Extract the (X, Y) coordinate from the center of the cell holding the provided text.  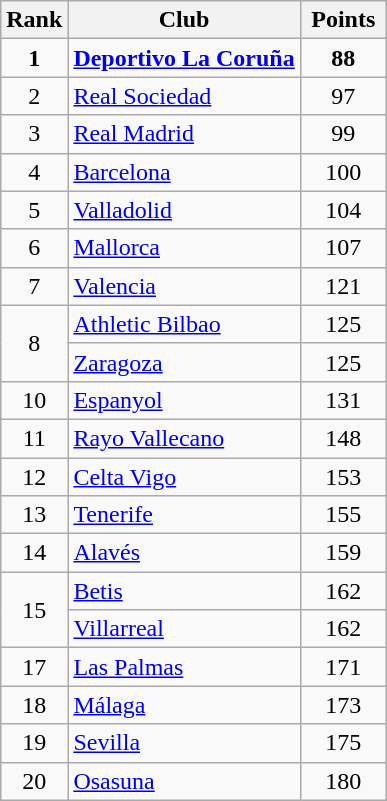
100 (343, 172)
Celta Vigo (184, 477)
Villarreal (184, 629)
173 (343, 705)
7 (34, 286)
159 (343, 553)
Betis (184, 591)
6 (34, 248)
180 (343, 781)
19 (34, 743)
14 (34, 553)
2 (34, 96)
Mallorca (184, 248)
Real Madrid (184, 134)
Points (343, 20)
131 (343, 400)
3 (34, 134)
Espanyol (184, 400)
Rank (34, 20)
Osasuna (184, 781)
Rayo Vallecano (184, 438)
11 (34, 438)
Club (184, 20)
107 (343, 248)
88 (343, 58)
Alavés (184, 553)
155 (343, 515)
1 (34, 58)
13 (34, 515)
Málaga (184, 705)
Zaragoza (184, 362)
8 (34, 343)
10 (34, 400)
15 (34, 610)
Barcelona (184, 172)
148 (343, 438)
Athletic Bilbao (184, 324)
121 (343, 286)
17 (34, 667)
175 (343, 743)
20 (34, 781)
Las Palmas (184, 667)
153 (343, 477)
171 (343, 667)
97 (343, 96)
18 (34, 705)
104 (343, 210)
Valladolid (184, 210)
Sevilla (184, 743)
Valencia (184, 286)
Deportivo La Coruña (184, 58)
4 (34, 172)
5 (34, 210)
Tenerife (184, 515)
Real Sociedad (184, 96)
99 (343, 134)
12 (34, 477)
